Capture the cell that displays the provided text and extract its (X, Y) central coordinate. 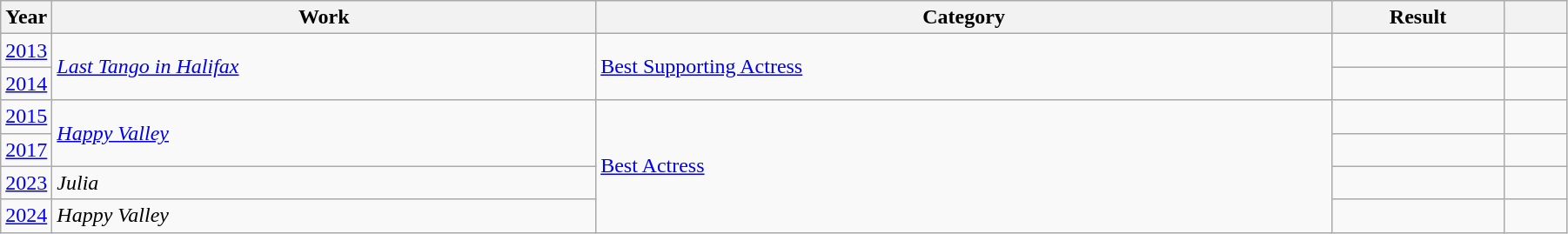
Best Supporting Actress (964, 67)
2024 (26, 216)
2023 (26, 183)
Category (964, 17)
Last Tango in Halifax (324, 67)
2015 (26, 117)
2017 (26, 150)
Julia (324, 183)
2014 (26, 84)
Best Actress (964, 166)
Result (1418, 17)
Year (26, 17)
Work (324, 17)
2013 (26, 50)
